Scan for the cell matching the given text and deliver its [X, Y] coordinate at center. 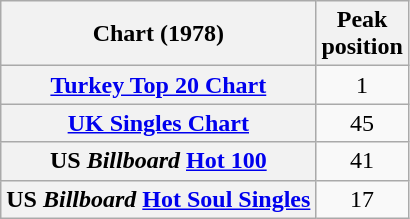
17 [362, 199]
1 [362, 85]
Chart (1978) [158, 34]
41 [362, 161]
45 [362, 123]
Peakposition [362, 34]
UK Singles Chart [158, 123]
US Billboard Hot Soul Singles [158, 199]
Turkey Top 20 Chart [158, 85]
US Billboard Hot 100 [158, 161]
